Find where the given text appears and provide that cell's center as [X, Y] coordinate. 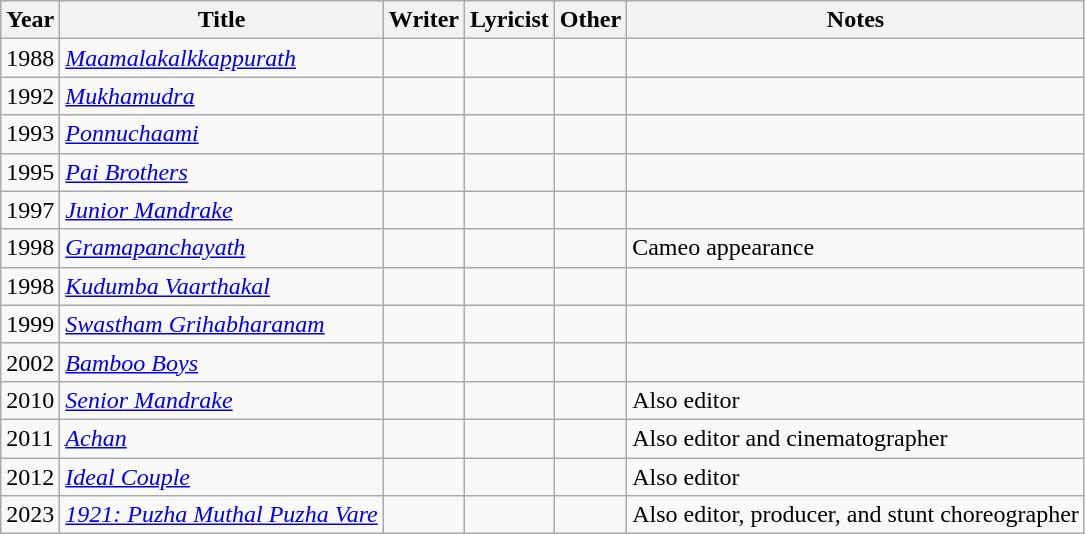
1999 [30, 324]
Other [590, 20]
Ideal Couple [222, 477]
Cameo appearance [856, 248]
1993 [30, 134]
1921: Puzha Muthal Puzha Vare [222, 515]
1995 [30, 172]
Junior Mandrake [222, 210]
2023 [30, 515]
Kudumba Vaarthakal [222, 286]
Senior Mandrake [222, 400]
Title [222, 20]
1997 [30, 210]
Pai Brothers [222, 172]
Bamboo Boys [222, 362]
Ponnuchaami [222, 134]
Year [30, 20]
Gramapanchayath [222, 248]
Lyricist [510, 20]
1988 [30, 58]
2002 [30, 362]
Achan [222, 438]
Swastham Grihabharanam [222, 324]
Also editor, producer, and stunt choreographer [856, 515]
Also editor and cinematographer [856, 438]
Mukhamudra [222, 96]
Notes [856, 20]
Maamalakalkkappurath [222, 58]
2012 [30, 477]
2010 [30, 400]
1992 [30, 96]
Writer [424, 20]
2011 [30, 438]
